Determine the [X, Y] coordinate at the center of the cell enclosing the given text.  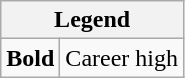
Career high [122, 58]
Bold [30, 58]
Legend [92, 20]
